For the text-containing cell, return its midpoint in [x, y] coordinate format. 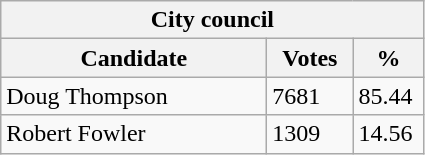
Doug Thompson [134, 96]
Votes [310, 58]
City council [212, 20]
Robert Fowler [134, 134]
14.56 [388, 134]
Candidate [134, 58]
7681 [310, 96]
85.44 [388, 96]
% [388, 58]
1309 [310, 134]
